Capture the cell that displays the provided text and extract its (x, y) central coordinate. 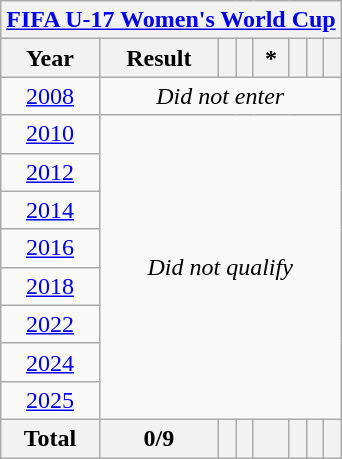
FIFA U-17 Women's World Cup (171, 20)
2025 (50, 400)
2010 (50, 134)
0/9 (158, 438)
2014 (50, 210)
Result (158, 58)
2022 (50, 324)
Total (50, 438)
2024 (50, 362)
Did not qualify (220, 267)
* (271, 58)
Year (50, 58)
Did not enter (220, 96)
2016 (50, 248)
2008 (50, 96)
2018 (50, 286)
2012 (50, 172)
